Detect which cell encompasses the target text, then output its (X, Y) center coordinate. 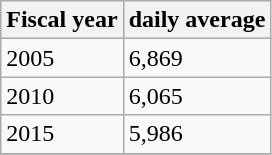
daily average (197, 20)
6,869 (197, 58)
2010 (62, 96)
5,986 (197, 134)
6,065 (197, 96)
2005 (62, 58)
2015 (62, 134)
Fiscal year (62, 20)
